Provide the (X, Y) coordinate of the cell's center where the given text is located.  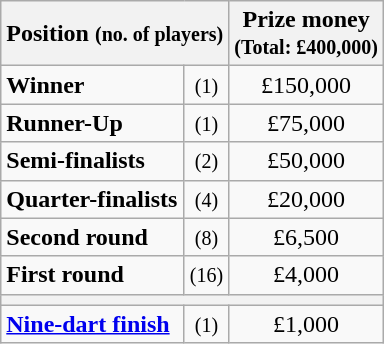
Prize money(Total: £400,000) (306, 34)
£20,000 (306, 199)
Second round (92, 237)
Winner (92, 85)
£6,500 (306, 237)
Runner-Up (92, 123)
Semi-finalists (92, 161)
£1,000 (306, 324)
Nine-dart finish (92, 324)
First round (92, 275)
Quarter-finalists (92, 199)
£75,000 (306, 123)
(4) (206, 199)
£4,000 (306, 275)
Position (no. of players) (115, 34)
(2) (206, 161)
(16) (206, 275)
(8) (206, 237)
£50,000 (306, 161)
£150,000 (306, 85)
